Pinpoint the cell where the given text exists, returning its [x, y] midpoint coordinate. 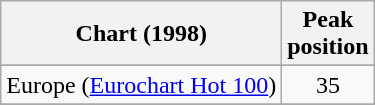
Europe (Eurochart Hot 100) [142, 85]
35 [328, 85]
Chart (1998) [142, 34]
Peakposition [328, 34]
